Pinpoint the cell where the given text exists, returning its [x, y] midpoint coordinate. 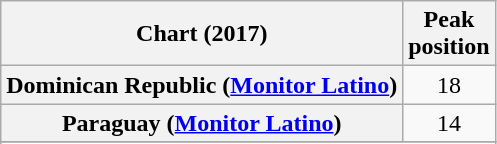
Dominican Republic (Monitor Latino) [202, 85]
Paraguay (Monitor Latino) [202, 123]
Chart (2017) [202, 34]
18 [449, 85]
14 [449, 123]
Peakposition [449, 34]
